Find where the given text appears and provide that cell's center as (x, y) coordinate. 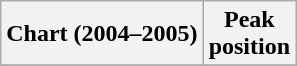
Chart (2004–2005) (102, 34)
Peakposition (249, 34)
